Pinpoint the cell where the given text exists, returning its [X, Y] midpoint coordinate. 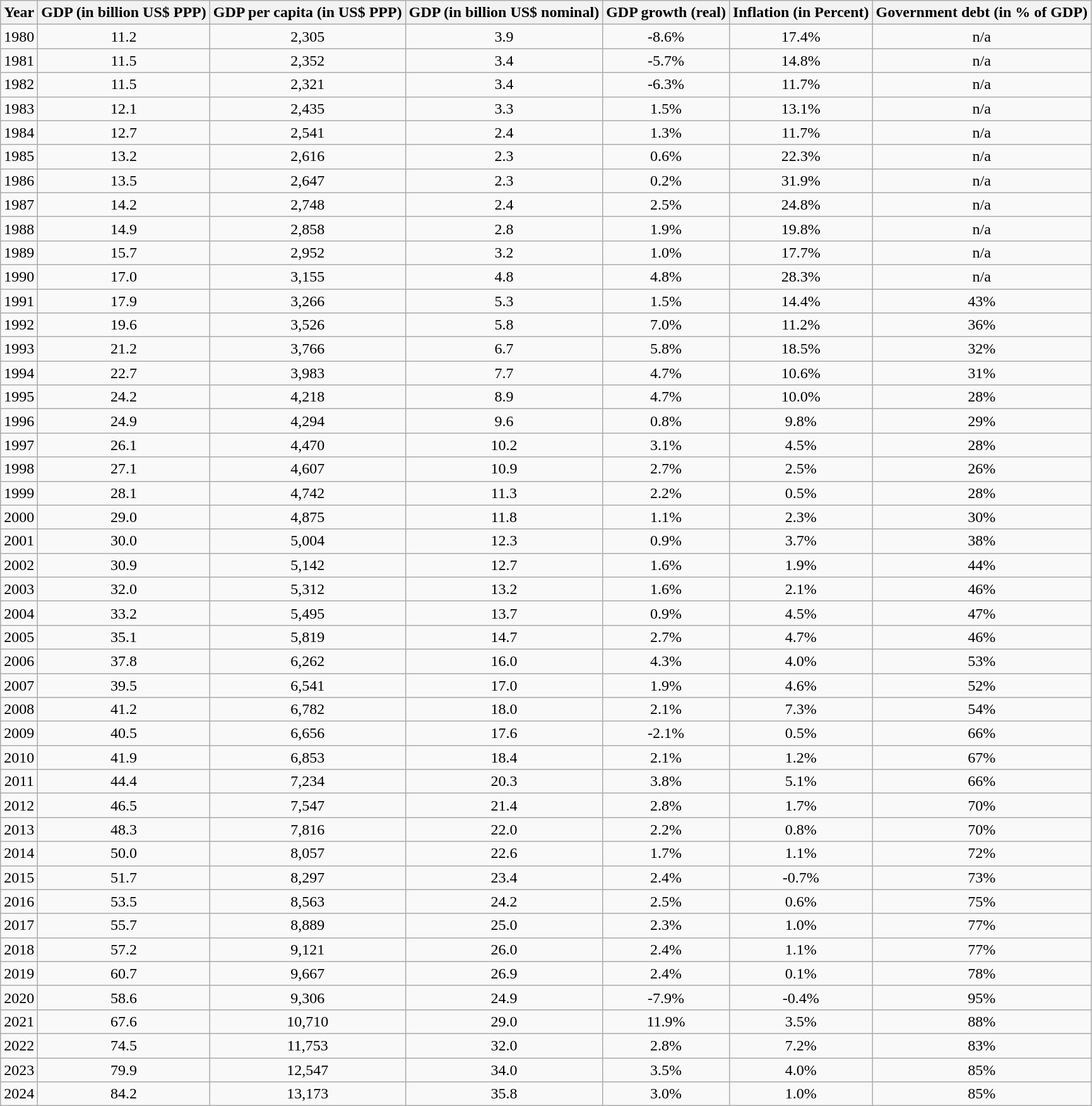
40.5 [124, 734]
33.2 [124, 613]
11.3 [504, 493]
53% [982, 661]
17.6 [504, 734]
GDP growth (real) [667, 13]
22.7 [124, 373]
2,305 [307, 37]
78% [982, 973]
2.8 [504, 229]
84.2 [124, 1094]
1999 [19, 493]
26% [982, 469]
1.3% [667, 133]
17.9 [124, 301]
10.6% [800, 373]
2017 [19, 925]
11,753 [307, 1045]
12.3 [504, 541]
26.1 [124, 445]
6.7 [504, 349]
35.1 [124, 637]
51.7 [124, 877]
2019 [19, 973]
3.9 [504, 37]
14.2 [124, 205]
2004 [19, 613]
41.9 [124, 758]
2,858 [307, 229]
11.2 [124, 37]
13,173 [307, 1094]
23.4 [504, 877]
19.6 [124, 325]
1980 [19, 37]
15.7 [124, 253]
20.3 [504, 782]
9.8% [800, 421]
0.1% [800, 973]
5,004 [307, 541]
9.6 [504, 421]
2014 [19, 853]
1982 [19, 85]
8,297 [307, 877]
1985 [19, 157]
95% [982, 997]
34.0 [504, 1070]
10.2 [504, 445]
4.8% [667, 276]
4.3% [667, 661]
2,952 [307, 253]
8.9 [504, 397]
13.7 [504, 613]
2,647 [307, 181]
37.8 [124, 661]
2016 [19, 901]
2023 [19, 1070]
44.4 [124, 782]
8,057 [307, 853]
72% [982, 853]
5,312 [307, 589]
27.1 [124, 469]
48.3 [124, 829]
28.3% [800, 276]
73% [982, 877]
7.0% [667, 325]
3,155 [307, 276]
2012 [19, 806]
3,266 [307, 301]
18.4 [504, 758]
14.9 [124, 229]
7.2% [800, 1045]
2007 [19, 685]
1998 [19, 469]
3.2 [504, 253]
2,748 [307, 205]
14.7 [504, 637]
30% [982, 517]
31% [982, 373]
GDP (in billion US$ nominal) [504, 13]
79.9 [124, 1070]
26.0 [504, 949]
8,889 [307, 925]
11.8 [504, 517]
3.0% [667, 1094]
6,853 [307, 758]
2,541 [307, 133]
52% [982, 685]
2024 [19, 1094]
50.0 [124, 853]
18.5% [800, 349]
3.7% [800, 541]
8,563 [307, 901]
-2.1% [667, 734]
3,526 [307, 325]
29% [982, 421]
3.1% [667, 445]
22.6 [504, 853]
7,816 [307, 829]
1989 [19, 253]
67% [982, 758]
1983 [19, 109]
2001 [19, 541]
67.6 [124, 1021]
2018 [19, 949]
11.2% [800, 325]
3.8% [667, 782]
1988 [19, 229]
1996 [19, 421]
6,656 [307, 734]
25.0 [504, 925]
1981 [19, 61]
Government debt (in % of GDP) [982, 13]
39.5 [124, 685]
3,766 [307, 349]
7,234 [307, 782]
GDP per capita (in US$ PPP) [307, 13]
9,306 [307, 997]
-0.4% [800, 997]
10.0% [800, 397]
-8.6% [667, 37]
1995 [19, 397]
54% [982, 710]
-6.3% [667, 85]
1992 [19, 325]
2022 [19, 1045]
24.8% [800, 205]
14.4% [800, 301]
2002 [19, 565]
6,541 [307, 685]
30.0 [124, 541]
60.7 [124, 973]
2021 [19, 1021]
12,547 [307, 1070]
2,352 [307, 61]
22.0 [504, 829]
6,262 [307, 661]
2020 [19, 997]
13.1% [800, 109]
2011 [19, 782]
11.9% [667, 1021]
2006 [19, 661]
30.9 [124, 565]
5.1% [800, 782]
5.8% [667, 349]
7,547 [307, 806]
35.8 [504, 1094]
21.2 [124, 349]
44% [982, 565]
13.5 [124, 181]
9,121 [307, 949]
55.7 [124, 925]
-0.7% [800, 877]
1991 [19, 301]
5.3 [504, 301]
74.5 [124, 1045]
16.0 [504, 661]
57.2 [124, 949]
9,667 [307, 973]
53.5 [124, 901]
7.3% [800, 710]
4.8 [504, 276]
3,983 [307, 373]
17.4% [800, 37]
4,607 [307, 469]
1994 [19, 373]
83% [982, 1045]
32% [982, 349]
36% [982, 325]
0.2% [667, 181]
4,875 [307, 517]
75% [982, 901]
4,470 [307, 445]
2010 [19, 758]
2013 [19, 829]
46.5 [124, 806]
4,742 [307, 493]
14.8% [800, 61]
12.1 [124, 109]
31.9% [800, 181]
3.3 [504, 109]
21.4 [504, 806]
1984 [19, 133]
-7.9% [667, 997]
2005 [19, 637]
1986 [19, 181]
5,819 [307, 637]
58.6 [124, 997]
18.0 [504, 710]
1.2% [800, 758]
1987 [19, 205]
5.8 [504, 325]
1993 [19, 349]
22.3% [800, 157]
2003 [19, 589]
2000 [19, 517]
5,142 [307, 565]
2,435 [307, 109]
43% [982, 301]
41.2 [124, 710]
1997 [19, 445]
-5.7% [667, 61]
7.7 [504, 373]
GDP (in billion US$ PPP) [124, 13]
6,782 [307, 710]
28.1 [124, 493]
2,321 [307, 85]
26.9 [504, 973]
17.7% [800, 253]
1990 [19, 276]
2009 [19, 734]
47% [982, 613]
4,218 [307, 397]
5,495 [307, 613]
10.9 [504, 469]
Inflation (in Percent) [800, 13]
19.8% [800, 229]
2015 [19, 877]
2008 [19, 710]
4.6% [800, 685]
10,710 [307, 1021]
2,616 [307, 157]
88% [982, 1021]
4,294 [307, 421]
38% [982, 541]
Year [19, 13]
